Provide the [x, y] coordinate of the cell's center where the given text is located.  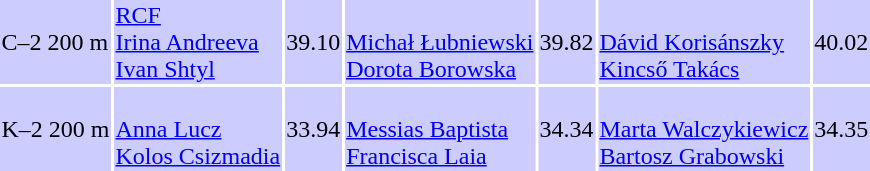
40.02 [842, 42]
Messias BaptistaFrancisca Laia [440, 129]
34.34 [566, 129]
C–2 200 m [56, 42]
Anna LuczKolos Csizmadia [198, 129]
34.35 [842, 129]
39.82 [566, 42]
Michał ŁubniewskiDorota Borowska [440, 42]
39.10 [314, 42]
33.94 [314, 129]
K–2 200 m [56, 129]
Dávid KorisánszkyKincső Takács [704, 42]
RCFIrina AndreevaIvan Shtyl [198, 42]
Marta WalczykiewiczBartosz Grabowski [704, 129]
